From the cell containing the given text, extract its center point as [x, y] coordinate. 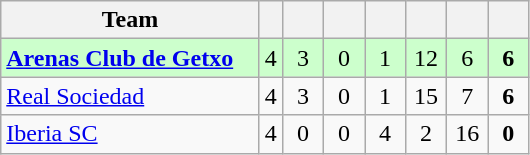
Iberia SC [130, 134]
Real Sociedad [130, 96]
16 [468, 134]
7 [468, 96]
Arenas Club de Getxo [130, 58]
Team [130, 20]
12 [426, 58]
2 [426, 134]
15 [426, 96]
